For the text-containing cell, return its midpoint in (x, y) coordinate format. 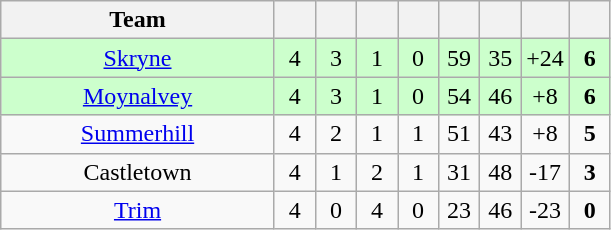
31 (460, 172)
Castletown (138, 172)
-23 (546, 210)
5 (590, 134)
48 (500, 172)
Moynalvey (138, 96)
59 (460, 58)
+24 (546, 58)
23 (460, 210)
Team (138, 20)
-17 (546, 172)
54 (460, 96)
Trim (138, 210)
43 (500, 134)
35 (500, 58)
51 (460, 134)
Skryne (138, 58)
Summerhill (138, 134)
